Output the (x, y) coordinate of the center of the cell containing the given text.  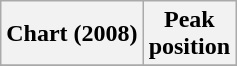
Peakposition (189, 34)
Chart (2008) (72, 34)
